Pinpoint the cell where the given text exists, returning its (x, y) midpoint coordinate. 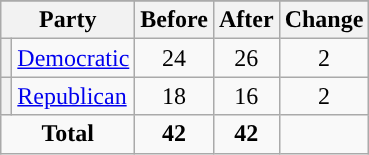
After (246, 20)
Party (68, 20)
26 (246, 58)
Republican (74, 96)
Total (68, 134)
18 (174, 96)
Democratic (74, 58)
Before (174, 20)
Change (324, 20)
24 (174, 58)
16 (246, 96)
